Return [x, y] of the center of cell containing provided text 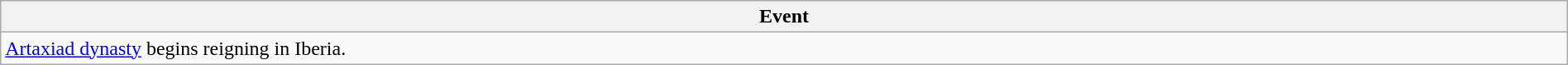
Event [784, 17]
Artaxiad dynasty begins reigning in Iberia. [784, 48]
